Return the (X, Y) coordinate for the center point of the cell that contains the specified text.  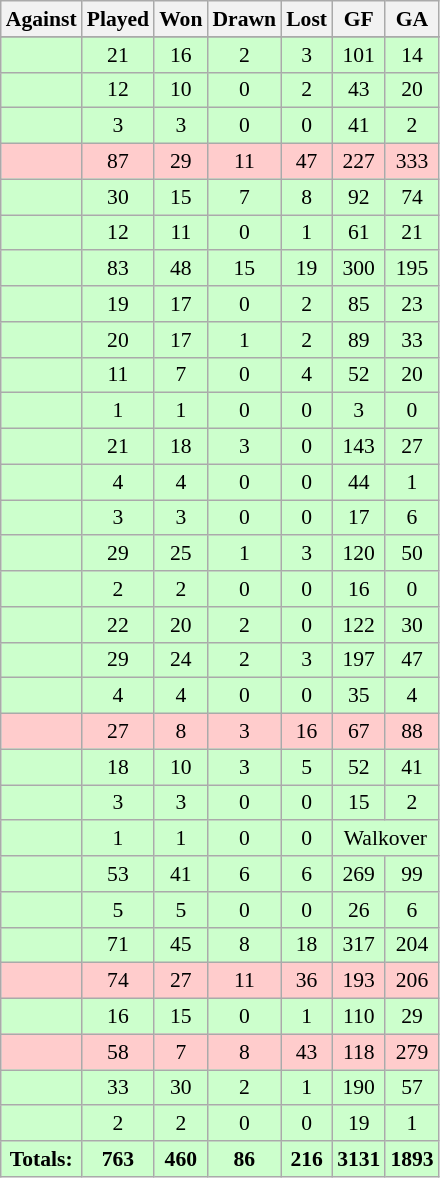
50 (412, 554)
99 (412, 874)
333 (412, 162)
216 (306, 1159)
86 (244, 1159)
26 (358, 910)
53 (118, 874)
Lost (306, 19)
Walkover (386, 839)
GF (358, 19)
122 (358, 625)
44 (358, 482)
190 (358, 1088)
67 (358, 732)
48 (180, 269)
61 (358, 233)
57 (412, 1088)
120 (358, 554)
317 (358, 945)
92 (358, 197)
35 (358, 696)
1893 (412, 1159)
195 (412, 269)
87 (118, 162)
22 (118, 625)
23 (412, 304)
45 (180, 945)
279 (412, 1052)
101 (358, 55)
269 (358, 874)
3131 (358, 1159)
193 (358, 981)
58 (118, 1052)
110 (358, 1017)
24 (180, 660)
71 (118, 945)
83 (118, 269)
36 (306, 981)
Totals: (42, 1159)
GA (412, 19)
Drawn (244, 19)
763 (118, 1159)
204 (412, 945)
85 (358, 304)
88 (412, 732)
89 (358, 340)
206 (412, 981)
Against (42, 19)
Played (118, 19)
25 (180, 554)
Won (180, 19)
300 (358, 269)
460 (180, 1159)
14 (412, 55)
143 (358, 447)
118 (358, 1052)
227 (358, 162)
197 (358, 660)
